For the text-containing cell, return its midpoint in (X, Y) coordinate format. 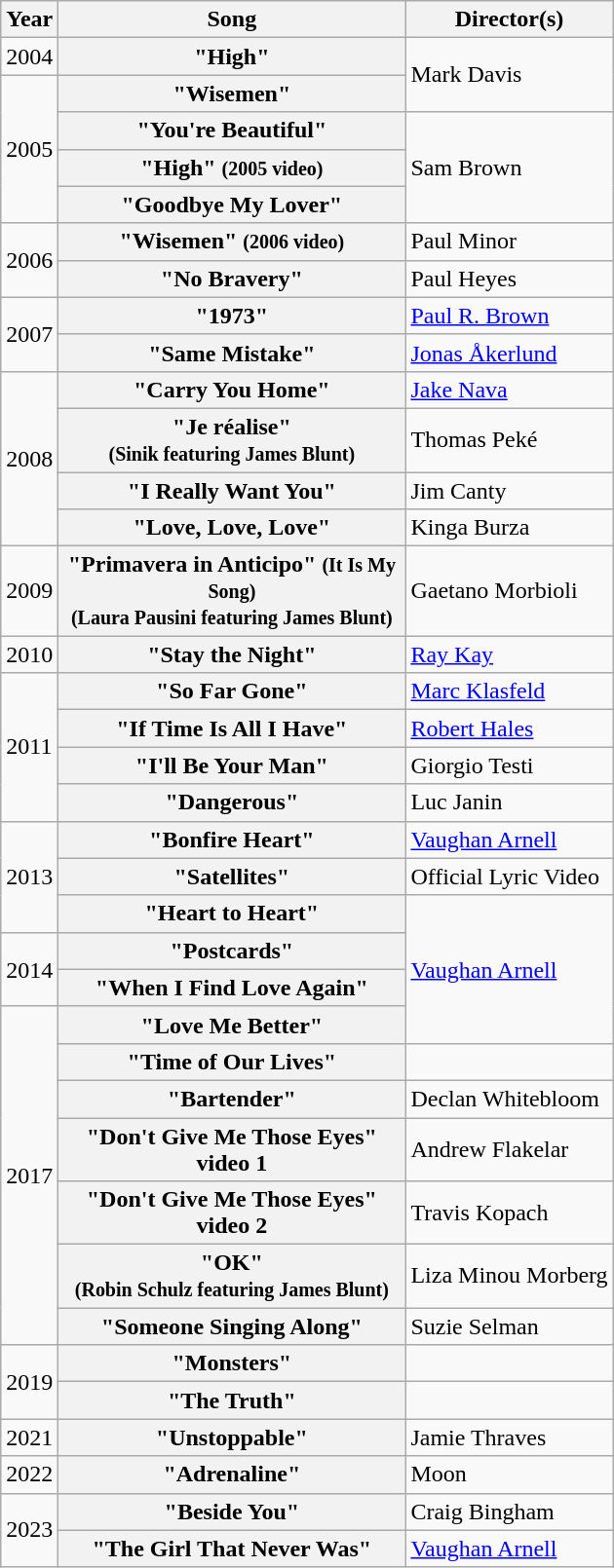
"Heart to Heart" (232, 914)
"Goodbye My Lover" (232, 205)
2004 (29, 56)
2006 (29, 260)
"I'll Be Your Man" (232, 765)
2011 (29, 747)
"Wisemen" (2006 video) (232, 242)
Ray Kay (509, 654)
"Adrenaline" (232, 1475)
"Bartender" (232, 1099)
Sam Brown (509, 168)
Thomas Peké (509, 440)
"Satellites" (232, 877)
Moon (509, 1475)
2022 (29, 1475)
"Time of Our Lives" (232, 1062)
2008 (29, 458)
"Bonfire Heart" (232, 840)
Mark Davis (509, 75)
Paul Heyes (509, 279)
2019 (29, 1382)
Travis Kopach (509, 1213)
"Someone Singing Along" (232, 1326)
"OK"(Robin Schulz featuring James Blunt) (232, 1276)
"Love Me Better" (232, 1025)
Paul R. Brown (509, 316)
"Primavera in Anticipo" (It Is My Song)(Laura Pausini featuring James Blunt) (232, 591)
2021 (29, 1437)
Liza Minou Morberg (509, 1276)
Official Lyric Video (509, 877)
"Postcards" (232, 951)
2005 (29, 149)
"1973" (232, 316)
"High" (2005 video) (232, 168)
"You're Beautiful" (232, 131)
Year (29, 19)
Jake Nava (509, 390)
Andrew Flakelar (509, 1149)
Craig Bingham (509, 1512)
"Dangerous" (232, 803)
Declan Whitebloom (509, 1099)
2023 (29, 1530)
"Carry You Home" (232, 390)
Luc Janin (509, 803)
Jim Canty (509, 490)
"High" (232, 56)
"The Truth" (232, 1400)
Jamie Thraves (509, 1437)
2013 (29, 877)
2007 (29, 334)
Director(s) (509, 19)
"Love, Love, Love" (232, 528)
Suzie Selman (509, 1326)
"Wisemen" (232, 93)
"No Bravery" (232, 279)
"So Far Gone" (232, 691)
"When I Find Love Again" (232, 988)
"Don't Give Me Those Eyes" video 1 (232, 1149)
"The Girl That Never Was" (232, 1549)
Marc Klasfeld (509, 691)
Jonas Åkerlund (509, 353)
2009 (29, 591)
Paul Minor (509, 242)
Gaetano Morbioli (509, 591)
"Je réalise"(Sinik featuring James Blunt) (232, 440)
2014 (29, 969)
"Unstoppable" (232, 1437)
"Monsters" (232, 1363)
2017 (29, 1175)
Robert Hales (509, 728)
"Don't Give Me Those Eyes" video 2 (232, 1213)
"I Really Want You" (232, 490)
Giorgio Testi (509, 765)
"Same Mistake" (232, 353)
2010 (29, 654)
"Stay the Night" (232, 654)
Kinga Burza (509, 528)
Song (232, 19)
"Beside You" (232, 1512)
"If Time Is All I Have" (232, 728)
